Locate the cell with the specified text and output its (x, y) center coordinate. 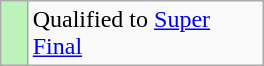
Qualified to Super Final (145, 34)
